Extract the (x, y) coordinate from the center of the cell holding the provided text.  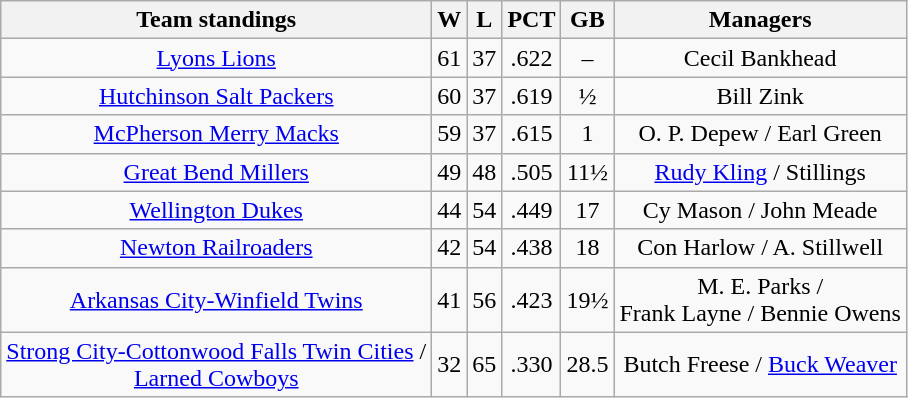
18 (588, 248)
W (450, 20)
41 (450, 300)
Cecil Bankhead (760, 58)
32 (450, 364)
11½ (588, 172)
O. P. Depew / Earl Green (760, 134)
Butch Freese / Buck Weaver (760, 364)
19½ (588, 300)
44 (450, 210)
Bill Zink (760, 96)
42 (450, 248)
59 (450, 134)
.438 (532, 248)
L (484, 20)
49 (450, 172)
48 (484, 172)
M. E. Parks /Frank Layne / Bennie Owens (760, 300)
Newton Railroaders (216, 248)
Con Harlow / A. Stillwell (760, 248)
Team standings (216, 20)
Wellington Dukes (216, 210)
.505 (532, 172)
1 (588, 134)
– (588, 58)
.619 (532, 96)
.615 (532, 134)
Cy Mason / John Meade (760, 210)
.622 (532, 58)
65 (484, 364)
GB (588, 20)
28.5 (588, 364)
Lyons Lions (216, 58)
Strong City-Cottonwood Falls Twin Cities /Larned Cowboys (216, 364)
17 (588, 210)
½ (588, 96)
Great Bend Millers (216, 172)
PCT (532, 20)
McPherson Merry Macks (216, 134)
Arkansas City-Winfield Twins (216, 300)
.330 (532, 364)
.423 (532, 300)
61 (450, 58)
56 (484, 300)
Rudy Kling / Stillings (760, 172)
.449 (532, 210)
Hutchinson Salt Packers (216, 96)
Managers (760, 20)
60 (450, 96)
